Find where the given text appears and provide that cell's center as [X, Y] coordinate. 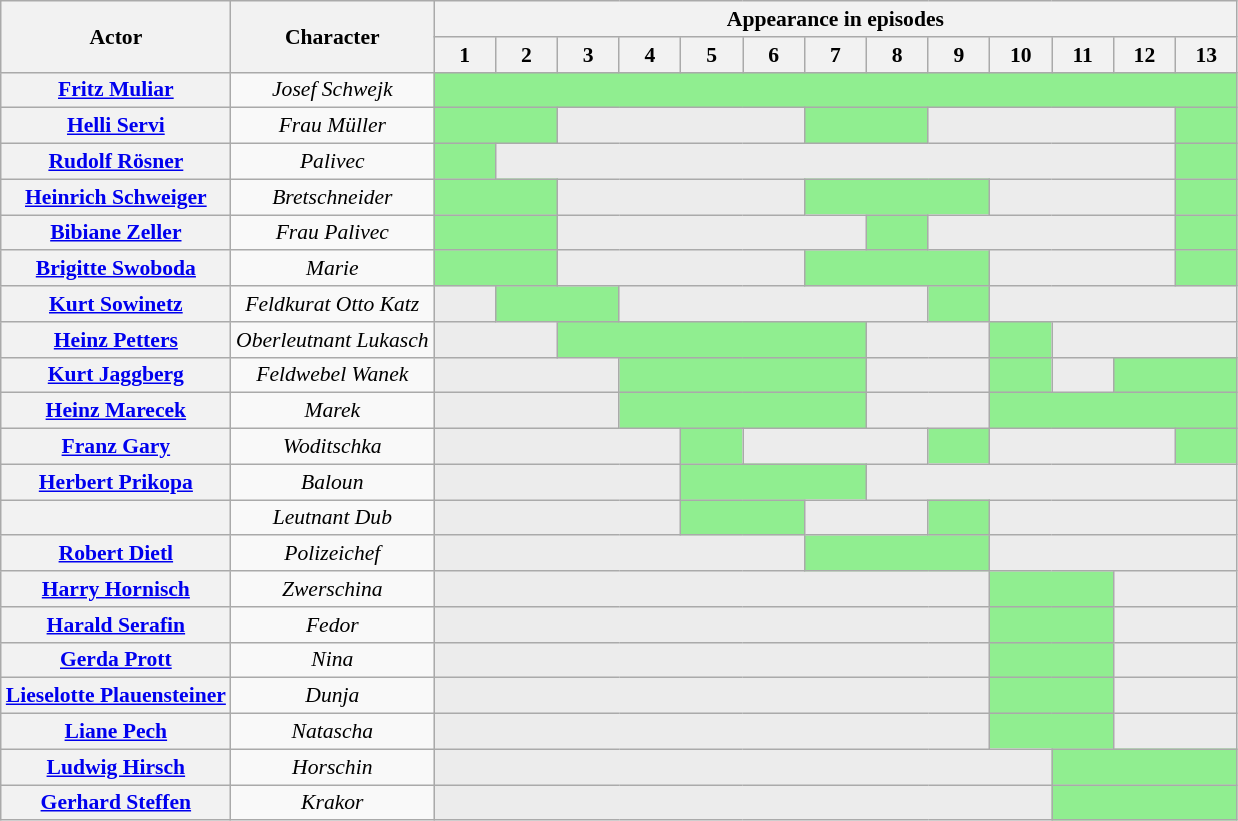
Marek [332, 411]
Herbert Prikopa [116, 482]
Helli Servi [116, 126]
Fedor [332, 625]
Natascha [332, 732]
5 [712, 55]
Oberleutnant Lukasch [332, 340]
Robert Dietl [116, 554]
Bretschneider [332, 197]
Rudolf Rösner [116, 162]
7 [835, 55]
Feldwebel Wanek [332, 375]
Feldkurat Otto Katz [332, 304]
Ludwig Hirsch [116, 767]
1 [465, 55]
Character [332, 36]
8 [897, 55]
Zwerschina [332, 589]
Kurt Jaggberg [116, 375]
Appearance in episodes [836, 19]
Palivec [332, 162]
Brigitte Swoboda [116, 269]
9 [959, 55]
Woditschka [332, 447]
Nina [332, 660]
Gerda Prott [116, 660]
Actor [116, 36]
Heinz Marecek [116, 411]
Gerhard Steffen [116, 803]
Heinz Petters [116, 340]
Franz Gary [116, 447]
Frau Müller [332, 126]
Harry Hornisch [116, 589]
2 [526, 55]
Polizeichef [332, 554]
13 [1206, 55]
12 [1144, 55]
Lieselotte Plauensteiner [116, 696]
10 [1021, 55]
11 [1083, 55]
Marie [332, 269]
Heinrich Schweiger [116, 197]
Baloun [332, 482]
3 [588, 55]
Harald Serafin [116, 625]
Bibiane Zeller [116, 233]
Leutnant Dub [332, 518]
Krakor [332, 803]
Frau Palivec [332, 233]
Fritz Muliar [116, 90]
Horschin [332, 767]
Dunja [332, 696]
6 [774, 55]
Josef Schwejk [332, 90]
Liane Pech [116, 732]
Kurt Sowinetz [116, 304]
4 [650, 55]
